Return the (x, y) coordinate for the center point of the cell that contains the specified text.  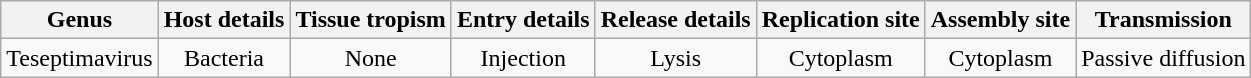
Bacteria (224, 58)
Replication site (840, 20)
Teseptimavirus (80, 58)
None (371, 58)
Entry details (523, 20)
Assembly site (1000, 20)
Transmission (1164, 20)
Lysis (676, 58)
Host details (224, 20)
Genus (80, 20)
Injection (523, 58)
Tissue tropism (371, 20)
Release details (676, 20)
Passive diffusion (1164, 58)
